Locate the cell with the specified text and output its [x, y] center coordinate. 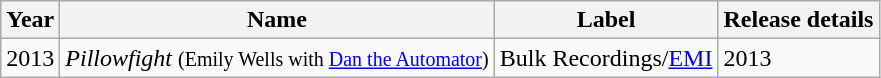
Label [606, 20]
Pillowfight (Emily Wells with Dan the Automator) [277, 58]
Year [30, 20]
Release details [798, 20]
Name [277, 20]
Bulk Recordings/EMI [606, 58]
